From the cell containing the given text, extract its center point as (x, y) coordinate. 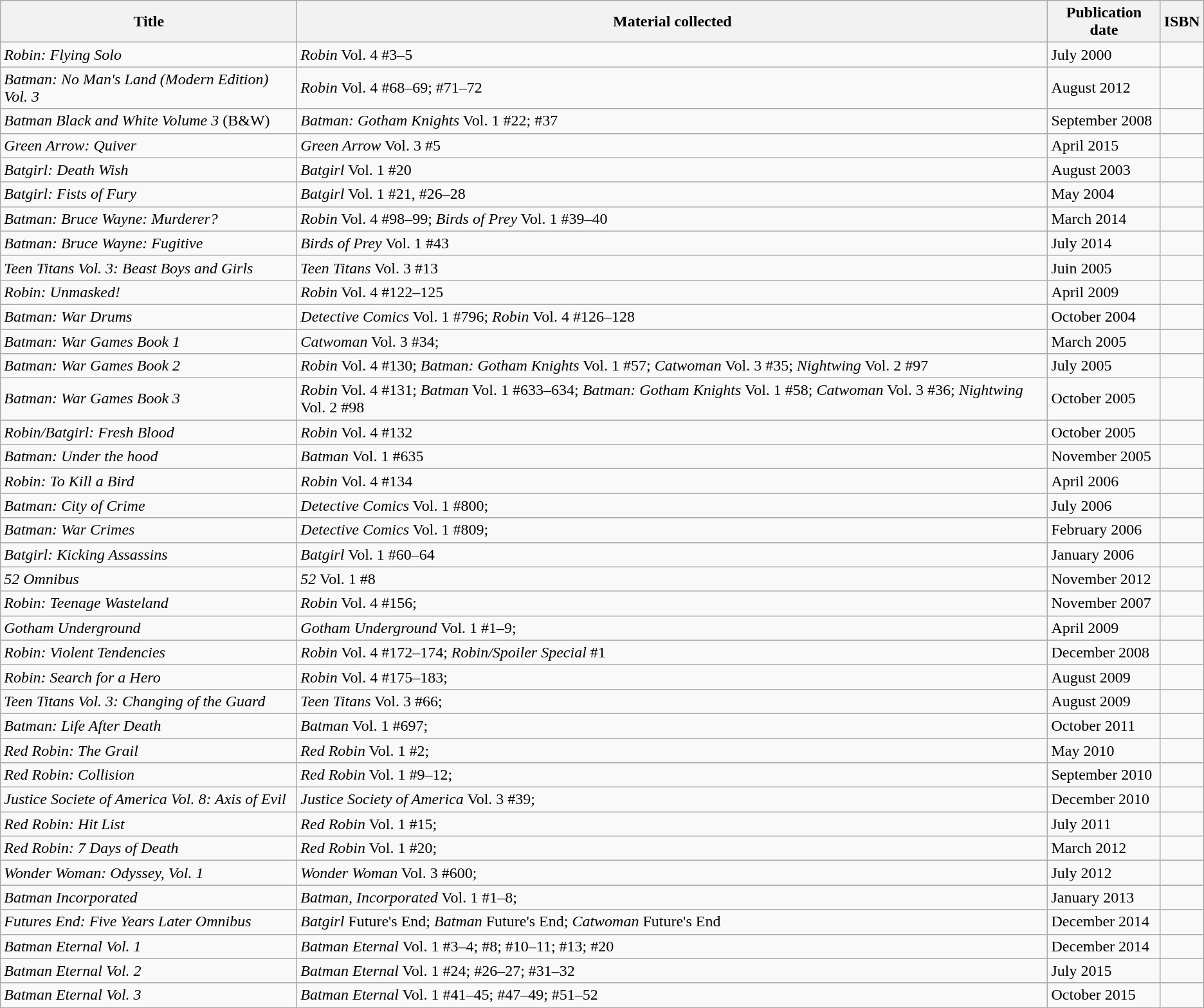
Birds of Prey Vol. 1 #43 (673, 243)
Robin Vol. 4 #156; (673, 603)
Justice Societe of America Vol. 8: Axis of Evil (149, 800)
Robin Vol. 4 #175–183; (673, 677)
Wonder Woman: Odyssey, Vol. 1 (149, 873)
January 2013 (1104, 897)
52 Omnibus (149, 579)
Robin/Batgirl: Fresh Blood (149, 432)
Red Robin Vol. 1 #20; (673, 848)
Batgirl Vol. 1 #20 (673, 170)
Robin Vol. 4 #132 (673, 432)
March 2014 (1104, 219)
March 2005 (1104, 342)
May 2010 (1104, 751)
Batman: City of Crime (149, 506)
July 2011 (1104, 824)
Batman Black and White Volume 3 (B&W) (149, 121)
Red Robin Vol. 1 #15; (673, 824)
Robin Vol. 4 #3–5 (673, 55)
Futures End: Five Years Later Omnibus (149, 922)
Robin: Flying Solo (149, 55)
Red Robin: Hit List (149, 824)
Batman: Gotham Knights Vol. 1 #22; #37 (673, 121)
August 2012 (1104, 87)
Teen Titans Vol. 3 #13 (673, 268)
Red Robin Vol. 1 #9–12; (673, 775)
April 2015 (1104, 145)
Batgirl Future's End; Batman Future's End; Catwoman Future's End (673, 922)
October 2015 (1104, 995)
January 2006 (1104, 554)
Detective Comics Vol. 1 #796; Robin Vol. 4 #126–128 (673, 316)
52 Vol. 1 #8 (673, 579)
Batman: War Crimes (149, 530)
Batman, Incorporated Vol. 1 #1–8; (673, 897)
Batman: War Games Book 2 (149, 366)
May 2004 (1104, 194)
Batman Eternal Vol. 3 (149, 995)
July 2014 (1104, 243)
October 2011 (1104, 726)
Wonder Woman Vol. 3 #600; (673, 873)
Red Robin: Collision (149, 775)
July 2015 (1104, 971)
Robin Vol. 4 #131; Batman Vol. 1 #633–634; Batman: Gotham Knights Vol. 1 #58; Catwoman Vol. 3 #36; Nightwing Vol. 2 #98 (673, 399)
Batman Eternal Vol. 1 #3–4; #8; #10–11; #13; #20 (673, 946)
Publication date (1104, 22)
April 2006 (1104, 481)
Batman: Life After Death (149, 726)
Batgirl Vol. 1 #21, #26–28 (673, 194)
September 2010 (1104, 775)
February 2006 (1104, 530)
December 2010 (1104, 800)
Batman Eternal Vol. 2 (149, 971)
Material collected (673, 22)
Red Robin: 7 Days of Death (149, 848)
Red Robin: The Grail (149, 751)
Robin Vol. 4 #122–125 (673, 292)
August 2003 (1104, 170)
Robin: To Kill a Bird (149, 481)
Batman: Bruce Wayne: Fugitive (149, 243)
Batman: Under the hood (149, 457)
September 2008 (1104, 121)
Juin 2005 (1104, 268)
Teen Titans Vol. 3 #66; (673, 701)
Robin Vol. 4 #68–69; #71–72 (673, 87)
July 2000 (1104, 55)
November 2007 (1104, 603)
Batman Incorporated (149, 897)
Batman: War Games Book 1 (149, 342)
November 2005 (1104, 457)
December 2008 (1104, 652)
Title (149, 22)
Robin Vol. 4 #134 (673, 481)
Batman: War Games Book 3 (149, 399)
Batman: No Man's Land (Modern Edition) Vol. 3 (149, 87)
Gotham Underground (149, 628)
Robin Vol. 4 #172–174; Robin/Spoiler Special #1 (673, 652)
Detective Comics Vol. 1 #809; (673, 530)
Batgirl: Kicking Assassins (149, 554)
Green Arrow: Quiver (149, 145)
Batman Eternal Vol. 1 #41–45; #47–49; #51–52 (673, 995)
July 2012 (1104, 873)
Robin: Violent Tendencies (149, 652)
Batman Eternal Vol. 1 (149, 946)
Batgirl Vol. 1 #60–64 (673, 554)
Robin: Search for a Hero (149, 677)
Teen Titans Vol. 3: Changing of the Guard (149, 701)
October 2004 (1104, 316)
Robin Vol. 4 #130; Batman: Gotham Knights Vol. 1 #57; Catwoman Vol. 3 #35; Nightwing Vol. 2 #97 (673, 366)
Robin: Unmasked! (149, 292)
Robin Vol. 4 #98–99; Birds of Prey Vol. 1 #39–40 (673, 219)
ISBN (1182, 22)
Justice Society of America Vol. 3 #39; (673, 800)
November 2012 (1104, 579)
Batman Eternal Vol. 1 #24; #26–27; #31–32 (673, 971)
Robin: Teenage Wasteland (149, 603)
July 2005 (1104, 366)
Green Arrow Vol. 3 #5 (673, 145)
Detective Comics Vol. 1 #800; (673, 506)
March 2012 (1104, 848)
Batgirl: Fists of Fury (149, 194)
Batman Vol. 1 #697; (673, 726)
Batman Vol. 1 #635 (673, 457)
Batman: Bruce Wayne: Murderer? (149, 219)
July 2006 (1104, 506)
Gotham Underground Vol. 1 #1–9; (673, 628)
Batman: War Drums (149, 316)
Catwoman Vol. 3 #34; (673, 342)
Teen Titans Vol. 3: Beast Boys and Girls (149, 268)
Red Robin Vol. 1 #2; (673, 751)
Batgirl: Death Wish (149, 170)
